Determine the [x, y] coordinate at the center of the cell enclosing the given text.  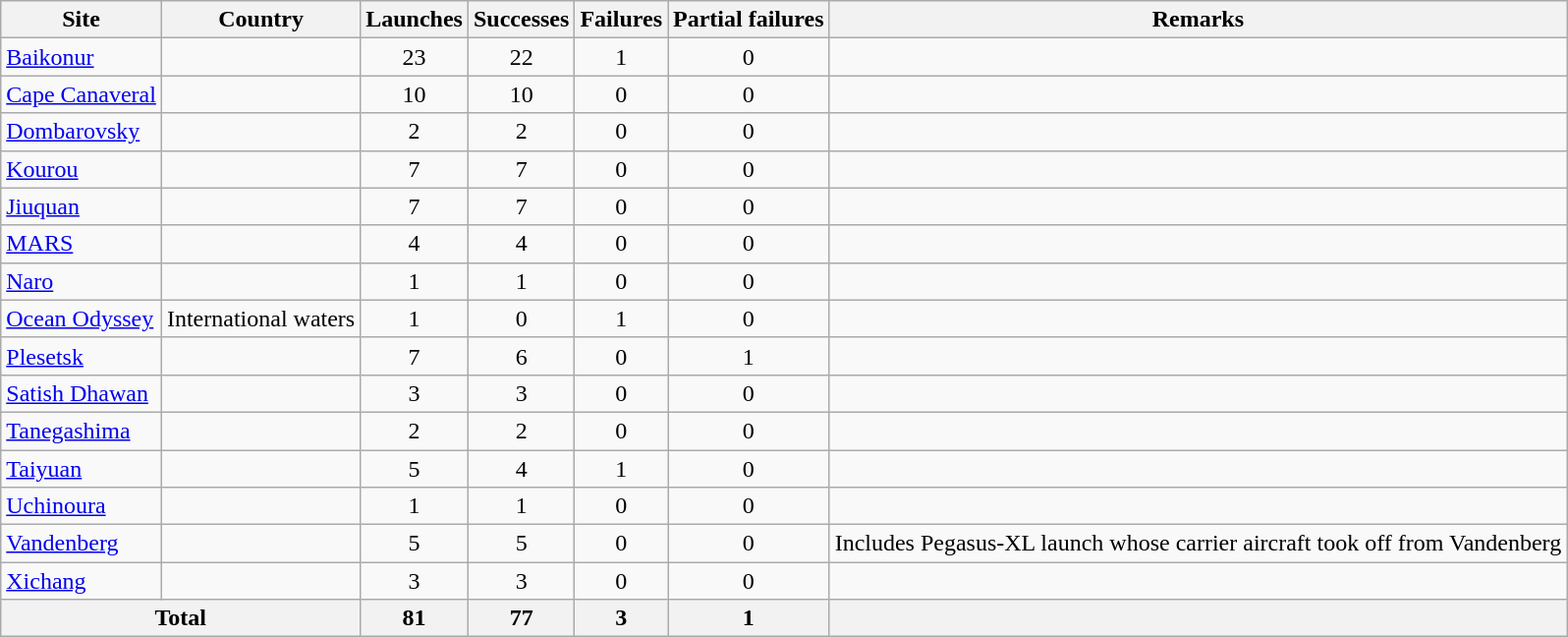
Satish Dhawan [82, 393]
Includes Pegasus-XL launch whose carrier aircraft took off from Vandenberg [1199, 544]
Successes [521, 20]
6 [521, 356]
MARS [82, 244]
81 [415, 618]
22 [521, 57]
Site [82, 20]
Total [181, 618]
Ocean Odyssey [82, 318]
Baikonur [82, 57]
Vandenberg [82, 544]
Jiuquan [82, 206]
Country [260, 20]
23 [415, 57]
Cape Canaveral [82, 94]
Plesetsk [82, 356]
International waters [260, 318]
Naro [82, 281]
Kourou [82, 169]
Xichang [82, 581]
Remarks [1199, 20]
Launches [415, 20]
Failures [621, 20]
Dombarovsky [82, 132]
Partial failures [749, 20]
Uchinoura [82, 506]
77 [521, 618]
Tanegashima [82, 431]
Taiyuan [82, 469]
